Find where the given text appears and provide that cell's center as [x, y] coordinate. 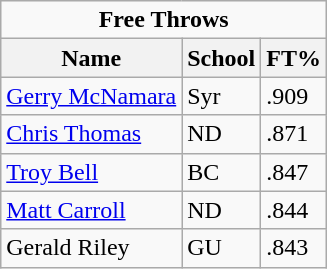
BC [222, 172]
School [222, 58]
Gerry McNamara [92, 96]
.871 [294, 134]
Chris Thomas [92, 134]
Gerald Riley [92, 248]
.844 [294, 210]
FT% [294, 58]
Name [92, 58]
GU [222, 248]
.847 [294, 172]
.843 [294, 248]
Troy Bell [92, 172]
Syr [222, 96]
.909 [294, 96]
Free Throws [164, 20]
Matt Carroll [92, 210]
